Return [x, y] of the center of cell containing provided text 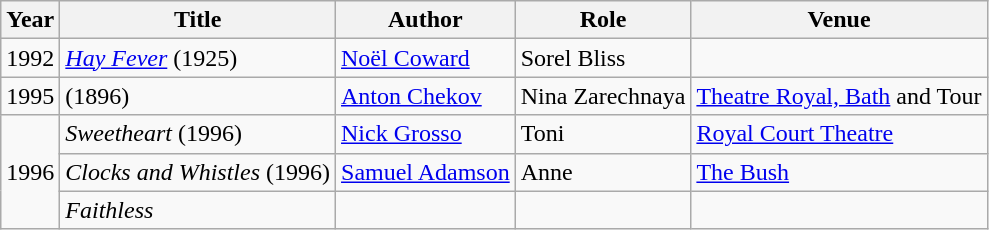
1995 [30, 96]
Venue [839, 20]
Noël Coward [426, 58]
Anton Chekov [426, 96]
1992 [30, 58]
Theatre Royal, Bath and Tour [839, 96]
1996 [30, 172]
Clocks and Whistles (1996) [198, 172]
Faithless [198, 210]
Hay Fever (1925) [198, 58]
Nick Grosso [426, 134]
Anne [603, 172]
Sweetheart (1996) [198, 134]
Title [198, 20]
Nina Zarechnaya [603, 96]
Author [426, 20]
Samuel Adamson [426, 172]
Toni [603, 134]
Royal Court Theatre [839, 134]
(1896) [198, 96]
Role [603, 20]
Year [30, 20]
Sorel Bliss [603, 58]
The Bush [839, 172]
